Extract the [X, Y] coordinate from the center of the cell holding the provided text.  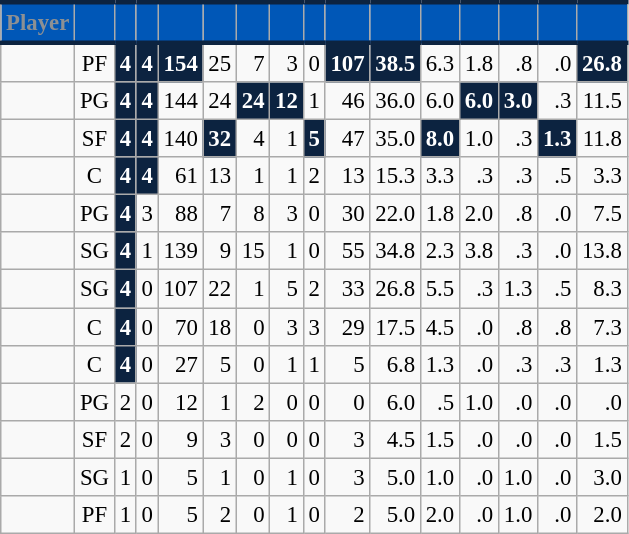
140 [180, 139]
55 [348, 251]
29 [348, 327]
34.8 [395, 251]
6.3 [440, 62]
46 [348, 101]
25 [220, 62]
11.8 [602, 139]
18 [220, 327]
17.5 [395, 327]
7.3 [602, 327]
Player [38, 22]
32 [220, 139]
8 [252, 214]
6.8 [395, 364]
154 [180, 62]
13.8 [602, 251]
88 [180, 214]
33 [348, 289]
70 [180, 327]
15 [252, 251]
38.5 [395, 62]
22 [220, 289]
144 [180, 101]
3.8 [478, 251]
47 [348, 139]
7.5 [602, 214]
139 [180, 251]
27 [180, 364]
22.0 [395, 214]
5.5 [440, 289]
8.0 [440, 139]
35.0 [395, 139]
61 [180, 176]
8.3 [602, 289]
15.3 [395, 176]
11.5 [602, 101]
30 [348, 214]
2.3 [440, 251]
36.0 [395, 101]
